Identify which cell holds the provided text, then report its [X, Y] central coordinate. 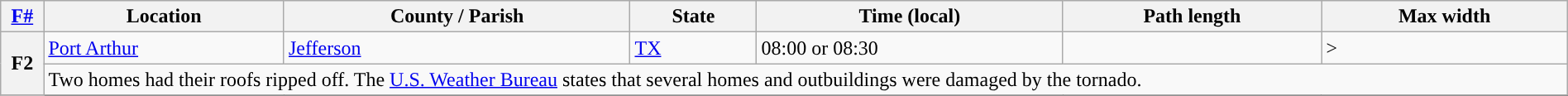
Path length [1193, 17]
08:00 or 08:30 [910, 48]
Port Arthur [164, 48]
F# [22, 17]
Time (local) [910, 17]
TX [693, 48]
> [1444, 48]
Max width [1444, 17]
F2 [22, 64]
Jefferson [457, 48]
County / Parish [457, 17]
State [693, 17]
Location [164, 17]
Two homes had their roofs ripped off. The U.S. Weather Bureau states that several homes and outbuildings were damaged by the tornado. [806, 79]
